Locate the cell with the specified text and output its (X, Y) center coordinate. 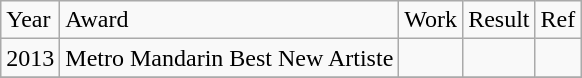
Result (499, 20)
Metro Mandarin Best New Artiste (230, 58)
Award (230, 20)
2013 (30, 58)
Ref (558, 20)
Work (431, 20)
Year (30, 20)
